Locate the cell with the specified text and output its (X, Y) center coordinate. 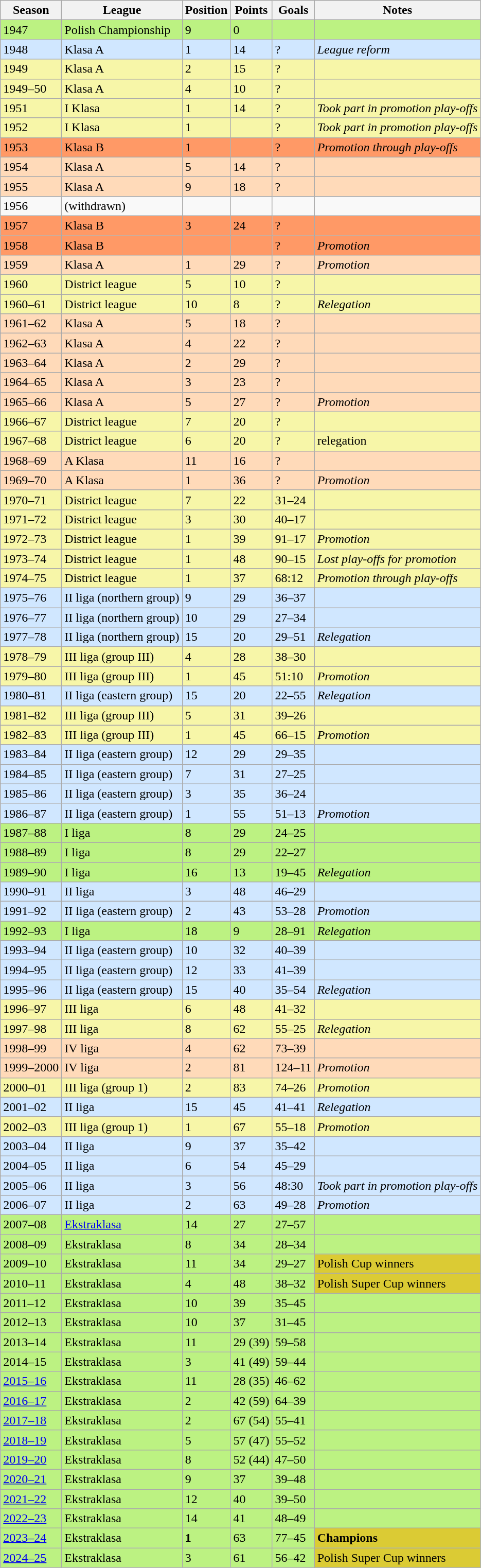
29 (39) (251, 1342)
1969–70 (31, 480)
55–52 (293, 1440)
46–62 (293, 1381)
0 (251, 30)
56 (251, 1185)
24–25 (293, 833)
1981–82 (31, 715)
Season (31, 10)
2019–20 (31, 1459)
67 (251, 1126)
35 (251, 794)
2024–25 (31, 1558)
2012–13 (31, 1323)
1951 (31, 108)
1954 (31, 167)
27–57 (293, 1225)
24 (251, 225)
77–45 (293, 1538)
(withdrawn) (122, 206)
68:12 (293, 578)
27–34 (293, 618)
1965–66 (31, 402)
38–32 (293, 1283)
51–13 (293, 813)
2018–19 (31, 1440)
1988–89 (31, 852)
1993–94 (31, 950)
1987–88 (31, 833)
1999–2000 (31, 1068)
36 (251, 480)
1973–74 (31, 558)
1984–85 (31, 774)
1970–71 (31, 500)
1963–64 (31, 363)
28 (251, 657)
43 (251, 911)
2007–08 (31, 1225)
Champions (397, 1538)
39–48 (293, 1479)
Position (206, 10)
2016–17 (31, 1401)
1991–92 (31, 911)
40–39 (293, 950)
1975–76 (31, 598)
League (122, 10)
1956 (31, 206)
1978–79 (31, 657)
36–24 (293, 794)
1957 (31, 225)
1990–91 (31, 892)
22–55 (293, 696)
64–39 (293, 1401)
29–27 (293, 1264)
Lost play-offs for promotion (397, 558)
1955 (31, 186)
2002–03 (31, 1126)
2017–18 (31, 1420)
relegation (397, 441)
2015–16 (31, 1381)
41 (49) (251, 1362)
Polish Cup winners (397, 1264)
90–15 (293, 558)
91–17 (293, 539)
1974–75 (31, 578)
2013–14 (31, 1342)
1967–68 (31, 441)
2011–12 (31, 1303)
81 (251, 1068)
Notes (397, 10)
1948 (31, 49)
1960 (31, 285)
48–49 (293, 1519)
2000–01 (31, 1087)
1989–90 (31, 872)
League reform (397, 49)
1966–67 (31, 421)
31–45 (293, 1323)
1953 (31, 147)
33 (251, 970)
1998–99 (31, 1048)
35–45 (293, 1303)
23 (251, 382)
1982–83 (31, 735)
Goals (293, 10)
1961–62 (31, 324)
1995–96 (31, 990)
67 (54) (251, 1420)
56–42 (293, 1558)
2009–10 (31, 1264)
55–41 (293, 1420)
39–26 (293, 715)
41–39 (293, 970)
1996–97 (31, 1009)
1980–81 (31, 696)
66–15 (293, 735)
55–18 (293, 1126)
19–45 (293, 872)
39–50 (293, 1499)
59–58 (293, 1342)
59–44 (293, 1362)
2014–15 (31, 1362)
13 (251, 872)
2021–22 (31, 1499)
1979–80 (31, 676)
45–29 (293, 1166)
61 (251, 1558)
2023–24 (31, 1538)
1952 (31, 128)
53–28 (293, 911)
57 (47) (251, 1440)
40–17 (293, 519)
28 (35) (251, 1381)
1959 (31, 265)
1971–72 (31, 519)
1992–93 (31, 931)
1949–50 (31, 89)
73–39 (293, 1048)
1983–84 (31, 754)
2003–04 (31, 1146)
30 (251, 519)
1994–95 (31, 970)
51:10 (293, 676)
28–91 (293, 931)
1964–65 (31, 382)
41–32 (293, 1009)
54 (251, 1166)
29–35 (293, 754)
35–42 (293, 1146)
1958 (31, 245)
2006–07 (31, 1205)
2022–23 (31, 1519)
1976–77 (31, 618)
1997–98 (31, 1029)
2020–21 (31, 1479)
1962–63 (31, 343)
52 (44) (251, 1459)
2010–11 (31, 1283)
124–11 (293, 1068)
83 (251, 1087)
2005–06 (31, 1185)
48:30 (293, 1185)
41 (251, 1519)
1960–61 (31, 304)
36–37 (293, 598)
2008–09 (31, 1244)
41–41 (293, 1107)
47–50 (293, 1459)
1985–86 (31, 794)
1947 (31, 30)
55–25 (293, 1029)
38–30 (293, 657)
55 (251, 813)
31–24 (293, 500)
27–25 (293, 774)
35–54 (293, 990)
1949 (31, 69)
1986–87 (31, 813)
2004–05 (31, 1166)
32 (251, 950)
49–28 (293, 1205)
1977–78 (31, 637)
Polish Championship (122, 30)
1968–69 (31, 461)
29–51 (293, 637)
1972–73 (31, 539)
2001–02 (31, 1107)
46–29 (293, 892)
28–34 (293, 1244)
22–27 (293, 852)
Points (251, 10)
42 (59) (251, 1401)
74–26 (293, 1087)
